Determine the [x, y] coordinate at the center of the cell enclosing the given text.  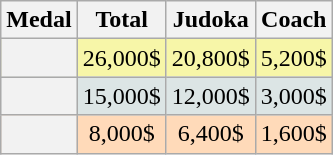
8,000$ [122, 134]
Coach [294, 20]
20,800$ [210, 58]
15,000$ [122, 96]
Total [122, 20]
Medal [39, 20]
Judoka [210, 20]
12,000$ [210, 96]
5,200$ [294, 58]
6,400$ [210, 134]
1,600$ [294, 134]
3,000$ [294, 96]
26,000$ [122, 58]
